Determine the (x, y) coordinate at the center of the cell enclosing the given text.  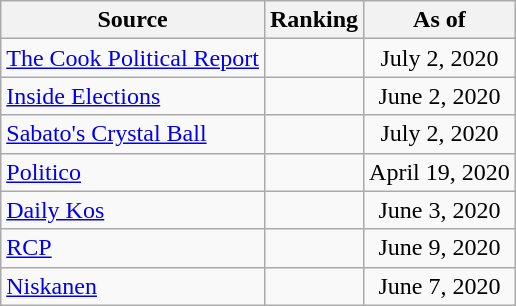
The Cook Political Report (133, 58)
Daily Kos (133, 210)
As of (440, 20)
Sabato's Crystal Ball (133, 134)
Niskanen (133, 286)
RCP (133, 248)
June 3, 2020 (440, 210)
Politico (133, 172)
Ranking (314, 20)
June 2, 2020 (440, 96)
June 7, 2020 (440, 286)
April 19, 2020 (440, 172)
Source (133, 20)
June 9, 2020 (440, 248)
Inside Elections (133, 96)
